Extract the (x, y) coordinate from the center of the cell holding the provided text.  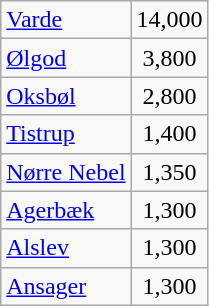
1,400 (170, 134)
Varde (66, 20)
Tistrup (66, 134)
2,800 (170, 96)
Nørre Nebel (66, 172)
Oksbøl (66, 96)
1,350 (170, 172)
14,000 (170, 20)
Alslev (66, 248)
Ølgod (66, 58)
Ansager (66, 286)
3,800 (170, 58)
Agerbæk (66, 210)
